Return [X, Y] of the center of cell containing provided text 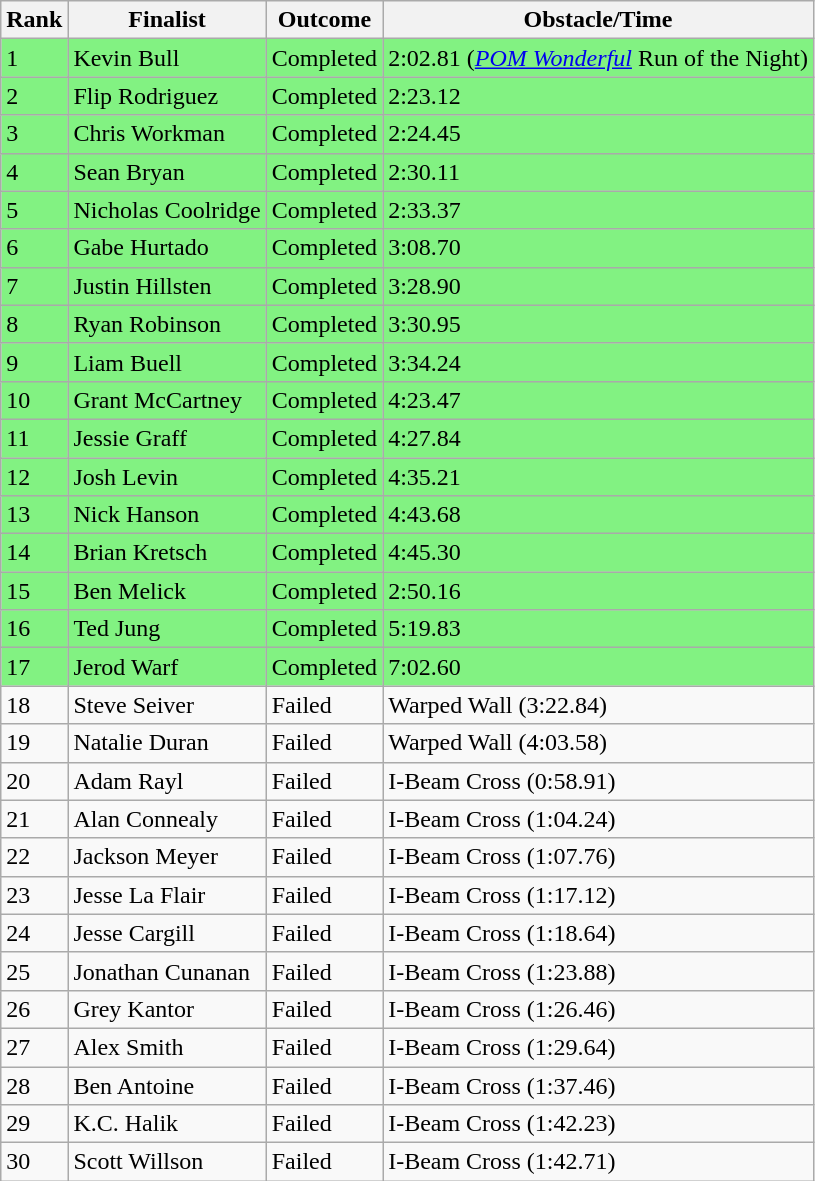
Josh Levin [167, 477]
4:35.21 [598, 477]
3:34.24 [598, 362]
Alan Connealy [167, 819]
I-Beam Cross (1:18.64) [598, 933]
26 [34, 1009]
Ryan Robinson [167, 324]
Grant McCartney [167, 400]
4:43.68 [598, 515]
Sean Bryan [167, 172]
18 [34, 705]
11 [34, 438]
4:45.30 [598, 553]
3:28.90 [598, 286]
I-Beam Cross (1:37.46) [598, 1085]
I-Beam Cross (1:26.46) [598, 1009]
Flip Rodriguez [167, 96]
Warped Wall (4:03.58) [598, 743]
Jonathan Cunanan [167, 971]
1 [34, 58]
Finalist [167, 20]
24 [34, 933]
5 [34, 210]
Obstacle/Time [598, 20]
13 [34, 515]
Ted Jung [167, 629]
8 [34, 324]
Ben Melick [167, 591]
Chris Workman [167, 134]
2:30.11 [598, 172]
Ben Antoine [167, 1085]
30 [34, 1162]
9 [34, 362]
27 [34, 1047]
Natalie Duran [167, 743]
5:19.83 [598, 629]
I-Beam Cross (1:17.12) [598, 895]
14 [34, 553]
2:23.12 [598, 96]
Steve Seiver [167, 705]
Kevin Bull [167, 58]
I-Beam Cross (1:04.24) [598, 819]
I-Beam Cross (1:29.64) [598, 1047]
Scott Willson [167, 1162]
4:27.84 [598, 438]
10 [34, 400]
12 [34, 477]
6 [34, 248]
Grey Kantor [167, 1009]
Alex Smith [167, 1047]
29 [34, 1124]
Brian Kretsch [167, 553]
17 [34, 667]
Nicholas Coolridge [167, 210]
2:50.16 [598, 591]
Nick Hanson [167, 515]
7 [34, 286]
4 [34, 172]
I-Beam Cross (1:42.71) [598, 1162]
Rank [34, 20]
K.C. Halik [167, 1124]
4:23.47 [598, 400]
I-Beam Cross (0:58.91) [598, 781]
Warped Wall (3:22.84) [598, 705]
2:33.37 [598, 210]
19 [34, 743]
Liam Buell [167, 362]
2 [34, 96]
2:24.45 [598, 134]
3:30.95 [598, 324]
Gabe Hurtado [167, 248]
15 [34, 591]
28 [34, 1085]
16 [34, 629]
I-Beam Cross (1:07.76) [598, 857]
3 [34, 134]
Justin Hillsten [167, 286]
Adam Rayl [167, 781]
7:02.60 [598, 667]
21 [34, 819]
22 [34, 857]
Jackson Meyer [167, 857]
25 [34, 971]
Outcome [324, 20]
Jerod Warf [167, 667]
I-Beam Cross (1:23.88) [598, 971]
Jesse Cargill [167, 933]
I-Beam Cross (1:42.23) [598, 1124]
3:08.70 [598, 248]
Jesse La Flair [167, 895]
2:02.81 (POM Wonderful Run of the Night) [598, 58]
Jessie Graff [167, 438]
20 [34, 781]
23 [34, 895]
